Determine the [X, Y] coordinate at the center of the cell enclosing the given text.  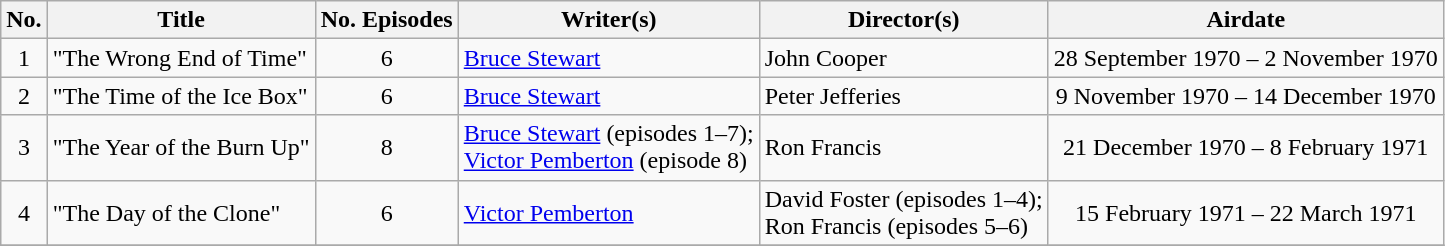
3 [24, 148]
21 December 1970 – 8 February 1971 [1246, 148]
28 September 1970 – 2 November 1970 [1246, 58]
4 [24, 212]
"The Wrong End of Time" [181, 58]
2 [24, 96]
1 [24, 58]
John Cooper [904, 58]
Director(s) [904, 20]
Airdate [1246, 20]
David Foster (episodes 1–4);Ron Francis (episodes 5–6) [904, 212]
"The Day of the Clone" [181, 212]
Bruce Stewart (episodes 1–7);Victor Pemberton (episode 8) [608, 148]
Peter Jefferies [904, 96]
15 February 1971 – 22 March 1971 [1246, 212]
No. Episodes [386, 20]
9 November 1970 – 14 December 1970 [1246, 96]
Victor Pemberton [608, 212]
8 [386, 148]
"The Year of the Burn Up" [181, 148]
Ron Francis [904, 148]
No. [24, 20]
"The Time of the Ice Box" [181, 96]
Writer(s) [608, 20]
Title [181, 20]
